Extract the (x, y) coordinate from the center of the cell holding the provided text.  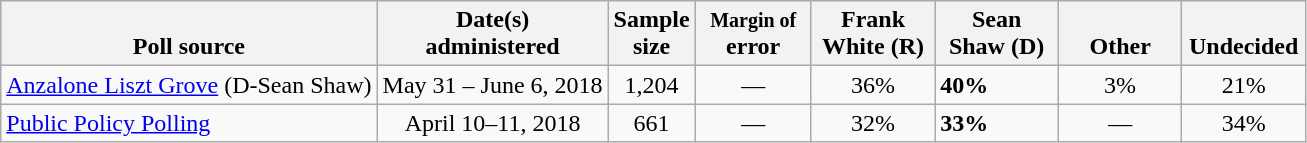
Public Policy Polling (189, 123)
21% (1244, 85)
33% (997, 123)
Anzalone Liszt Grove (D-Sean Shaw) (189, 85)
Other (1120, 34)
32% (873, 123)
3% (1120, 85)
Samplesize (652, 34)
SeanShaw (D) (997, 34)
34% (1244, 123)
Undecided (1244, 34)
1,204 (652, 85)
36% (873, 85)
FrankWhite (R) (873, 34)
April 10–11, 2018 (492, 123)
661 (652, 123)
Date(s)administered (492, 34)
40% (997, 85)
May 31 – June 6, 2018 (492, 85)
Poll source (189, 34)
Margin oferror (753, 34)
